Pinpoint the cell where the given text exists, returning its (x, y) midpoint coordinate. 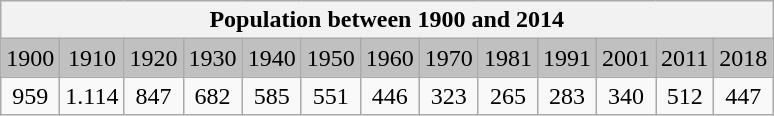
1940 (272, 58)
1960 (390, 58)
1930 (212, 58)
1.114 (92, 96)
265 (508, 96)
1991 (566, 58)
2001 (626, 58)
551 (330, 96)
1920 (154, 58)
283 (566, 96)
447 (744, 96)
1900 (30, 58)
512 (685, 96)
Population between 1900 and 2014 (387, 20)
1910 (92, 58)
1950 (330, 58)
959 (30, 96)
847 (154, 96)
2018 (744, 58)
682 (212, 96)
340 (626, 96)
1970 (448, 58)
1981 (508, 58)
323 (448, 96)
585 (272, 96)
2011 (685, 58)
446 (390, 96)
